Search for the cell housing the specified text and yield its (X, Y) center coordinate. 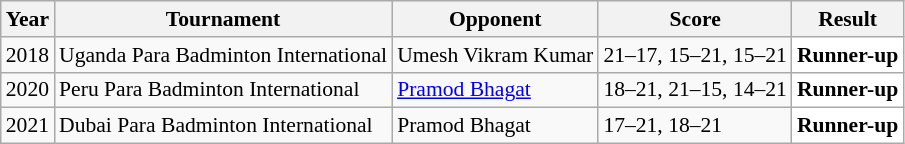
17–21, 18–21 (695, 126)
Score (695, 19)
Uganda Para Badminton International (223, 55)
Year (28, 19)
Tournament (223, 19)
Peru Para Badminton International (223, 90)
18–21, 21–15, 14–21 (695, 90)
Umesh Vikram Kumar (495, 55)
2018 (28, 55)
Opponent (495, 19)
Result (848, 19)
21–17, 15–21, 15–21 (695, 55)
Dubai Para Badminton International (223, 126)
2021 (28, 126)
2020 (28, 90)
